Provide the [x, y] coordinate of the cell's center where the given text is located.  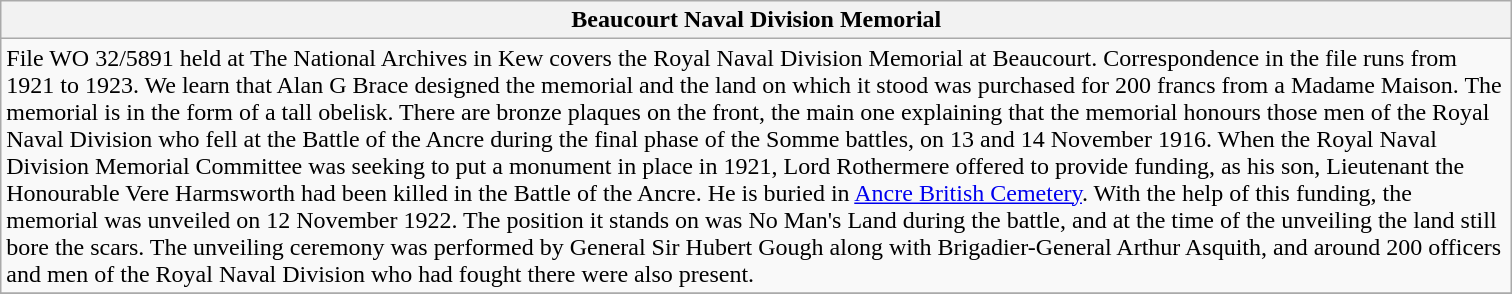
Beaucourt Naval Division Memorial [756, 20]
